Capture the cell that displays the provided text and extract its [X, Y] central coordinate. 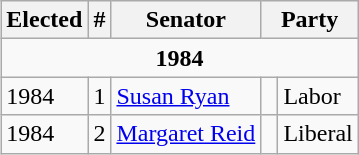
Susan Ryan [186, 96]
2 [100, 134]
Liberal [318, 134]
Margaret Reid [186, 134]
Labor [318, 96]
Party [310, 20]
1 [100, 96]
Elected [44, 20]
# [100, 20]
Senator [186, 20]
